Scan for the cell matching the given text and deliver its [x, y] coordinate at center. 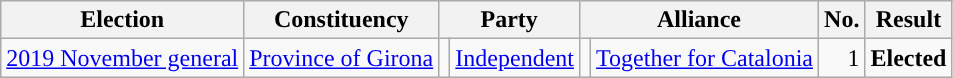
2019 November general [122, 58]
Alliance [698, 20]
Election [122, 20]
Party [510, 20]
1 [842, 58]
Elected [908, 58]
Constituency [342, 20]
Result [908, 20]
Together for Catalonia [705, 58]
Province of Girona [342, 58]
No. [842, 20]
Independent [515, 58]
